Find where the given text appears and provide that cell's center as (x, y) coordinate. 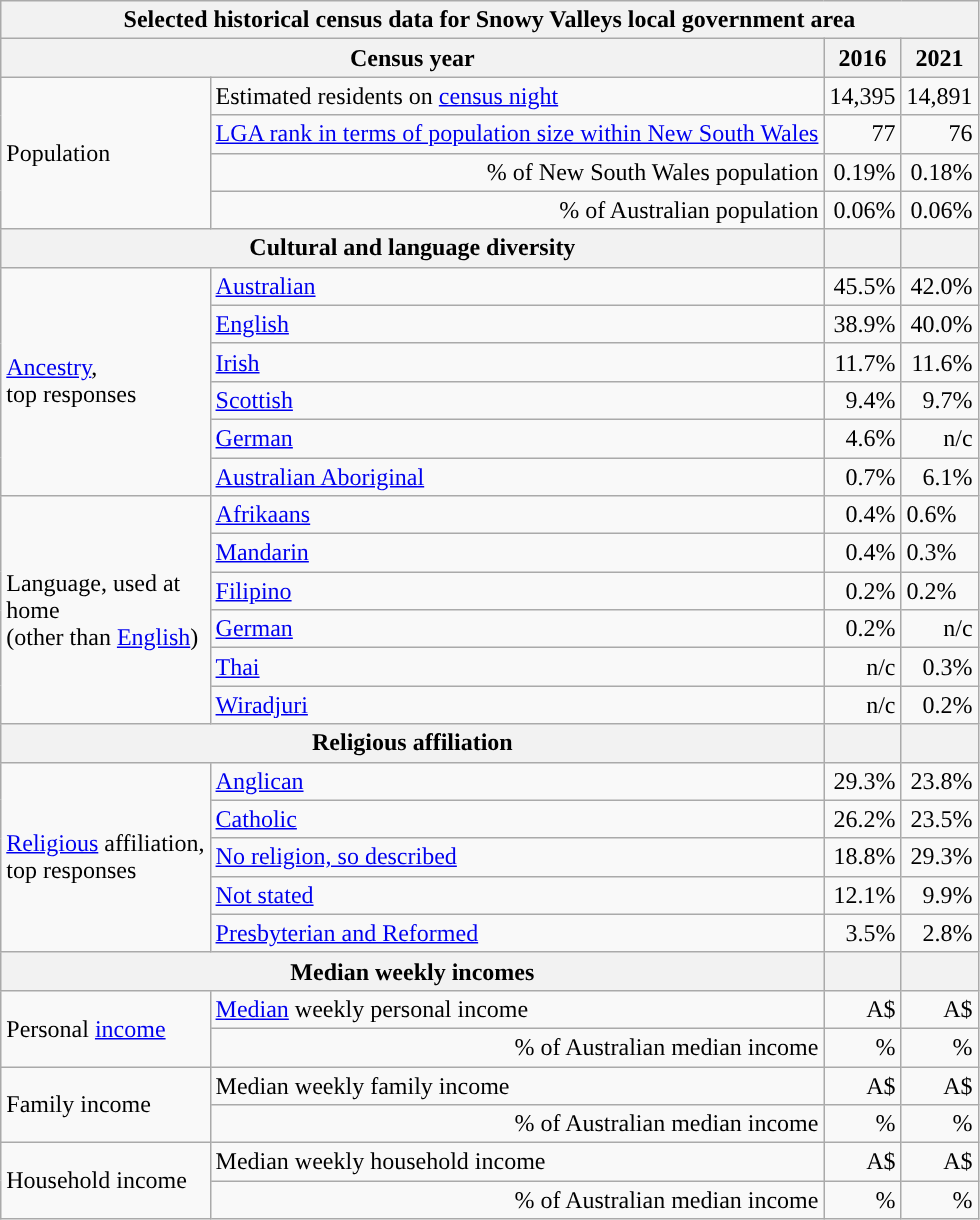
Thai (517, 667)
0.18% (940, 172)
Census year (412, 58)
Presbyterian and Reformed (517, 933)
2021 (940, 58)
% of New South Wales population (517, 172)
42.0% (940, 286)
Filipino (517, 591)
Religious affiliation,top responses (106, 857)
23.5% (940, 819)
Family income (106, 1104)
18.8% (862, 857)
No religion, so described (517, 857)
0.6% (940, 515)
4.6% (862, 438)
Cultural and language diversity (412, 248)
Median weekly family income (517, 1085)
Catholic (517, 819)
Afrikaans (517, 515)
0.7% (862, 477)
Language, used athome(other than English) (106, 610)
77 (862, 134)
Median weekly incomes (412, 971)
14,891 (940, 96)
11.7% (862, 362)
Anglican (517, 781)
14,395 (862, 96)
6.1% (940, 477)
Scottish (517, 400)
38.9% (862, 324)
LGA rank in terms of population size within New South Wales (517, 134)
26.2% (862, 819)
2016 (862, 58)
3.5% (862, 933)
Ancestry,top responses (106, 381)
2.8% (940, 933)
Population (106, 153)
9.4% (862, 400)
Not stated (517, 895)
0.19% (862, 172)
Mandarin (517, 553)
40.0% (940, 324)
76 (940, 134)
Religious affiliation (412, 743)
Irish (517, 362)
Estimated residents on census night (517, 96)
23.8% (940, 781)
Wiradjuri (517, 705)
Australian Aboriginal (517, 477)
Median weekly personal income (517, 1009)
12.1% (862, 895)
9.7% (940, 400)
English (517, 324)
9.9% (940, 895)
Personal income (106, 1028)
Household income (106, 1181)
Median weekly household income (517, 1162)
Australian (517, 286)
11.6% (940, 362)
Selected historical census data for Snowy Valleys local government area (490, 20)
% of Australian population (517, 210)
45.5% (862, 286)
